Capture the cell that displays the provided text and extract its [x, y] central coordinate. 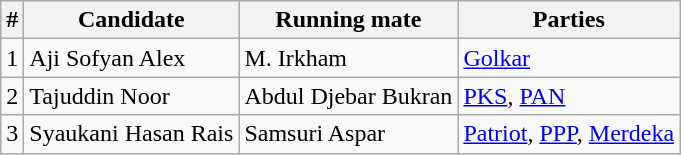
Patriot, PPP, Merdeka [569, 134]
Samsuri Aspar [348, 134]
Candidate [132, 20]
3 [12, 134]
Running mate [348, 20]
Tajuddin Noor [132, 96]
Golkar [569, 58]
# [12, 20]
2 [12, 96]
Abdul Djebar Bukran [348, 96]
PKS, PAN [569, 96]
Parties [569, 20]
1 [12, 58]
Syaukani Hasan Rais [132, 134]
Aji Sofyan Alex [132, 58]
M. Irkham [348, 58]
